Search for the cell housing the specified text and yield its [X, Y] center coordinate. 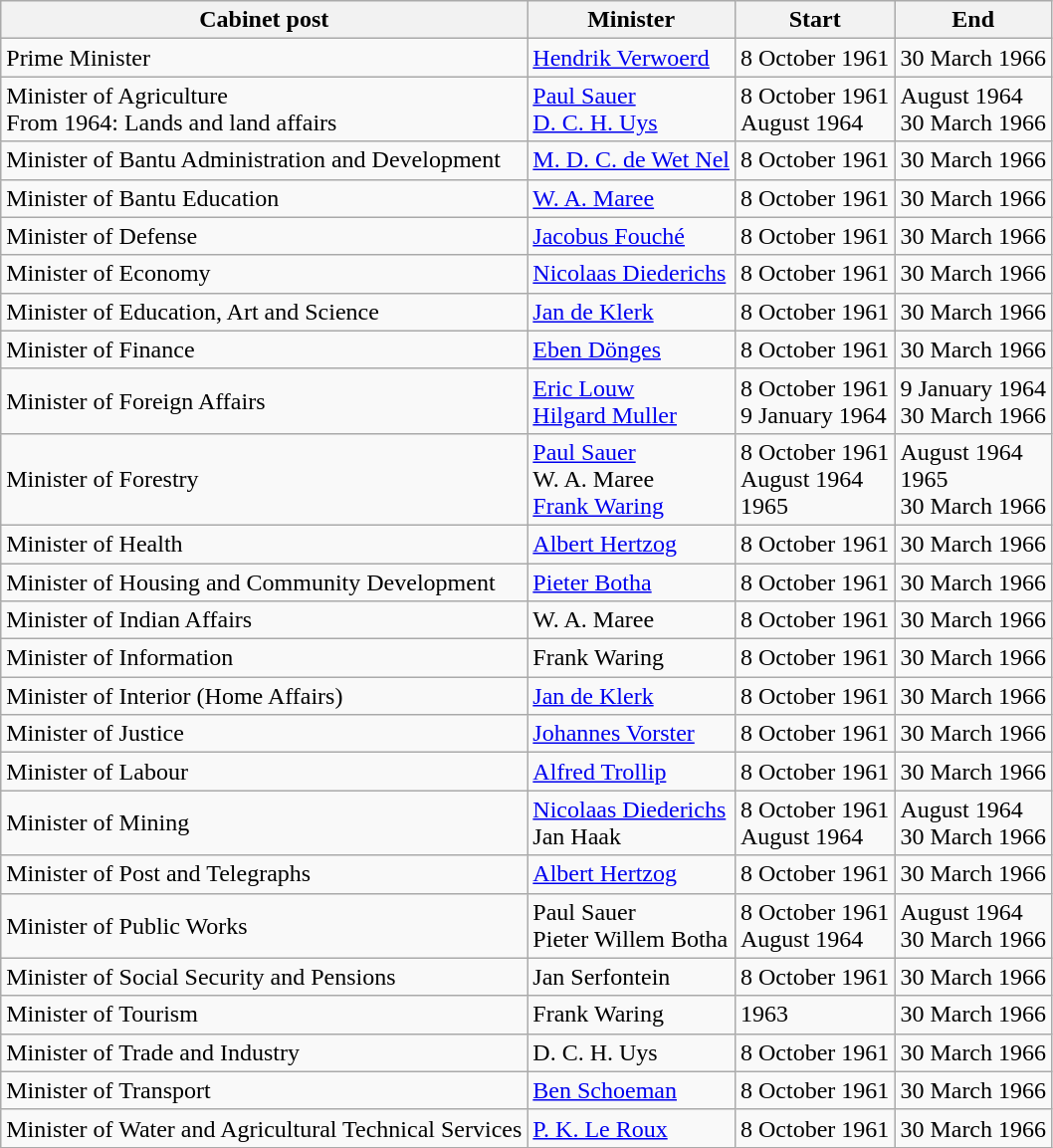
Nicolaas Diederichs [631, 274]
Minister of Bantu Administration and Development [265, 160]
Pieter Botha [631, 582]
August 1964196530 March 1966 [973, 479]
Johannes Vorster [631, 734]
Minister of Tourism [265, 1015]
Minister of Post and Telegraphs [265, 874]
Minister of Finance [265, 349]
M. D. C. de Wet Nel [631, 160]
Minister of Housing and Community Development [265, 582]
Minister of Water and Agricultural Technical Services [265, 1128]
Minister of Trade and Industry [265, 1052]
Hendrik Verwoerd [631, 58]
D. C. H. Uys [631, 1052]
Start [814, 20]
Minister of Labour [265, 772]
Minister of Information [265, 658]
Minister of Bantu Education [265, 198]
End [973, 20]
Minister of Transport [265, 1090]
Minister of AgricultureFrom 1964: Lands and land affairs [265, 110]
Minister of Forestry [265, 479]
Eben Dönges [631, 349]
Eric LouwHilgard Muller [631, 400]
Minister of Indian Affairs [265, 620]
Prime Minister [265, 58]
Minister of Public Works [265, 926]
Paul SauerPieter Willem Botha [631, 926]
Minister of Mining [265, 822]
Minister of Economy [265, 274]
Jan Serfontein [631, 977]
Minister of Foreign Affairs [265, 400]
Minister of Justice [265, 734]
Ben Schoeman [631, 1090]
Minister of Social Security and Pensions [265, 977]
1963 [814, 1015]
Jacobus Fouché [631, 236]
9 January 196430 March 1966 [973, 400]
8 October 19619 January 1964 [814, 400]
Paul SauerD. C. H. Uys [631, 110]
P. K. Le Roux [631, 1128]
Minister [631, 20]
Nicolaas DiederichsJan Haak [631, 822]
Minister of Interior (Home Affairs) [265, 696]
Minister of Education, Art and Science [265, 312]
8 October 1961August 19641965 [814, 479]
Cabinet post [265, 20]
Alfred Trollip [631, 772]
Minister of Defense [265, 236]
Paul SauerW. A. MareeFrank Waring [631, 479]
Minister of Health [265, 544]
